Scan for the cell matching the given text and deliver its (X, Y) coordinate at center. 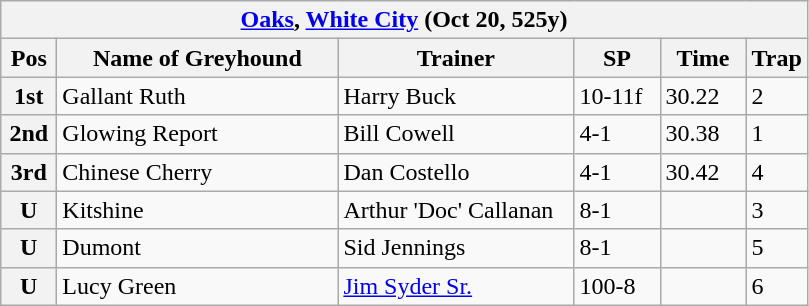
Time (703, 58)
6 (776, 286)
4 (776, 172)
Chinese Cherry (198, 172)
Arthur 'Doc' Callanan (456, 210)
2 (776, 96)
Trainer (456, 58)
3rd (29, 172)
30.22 (703, 96)
Harry Buck (456, 96)
Oaks, White City (Oct 20, 525y) (404, 20)
Name of Greyhound (198, 58)
Trap (776, 58)
3 (776, 210)
100-8 (617, 286)
Bill Cowell (456, 134)
30.38 (703, 134)
Dumont (198, 248)
1st (29, 96)
Lucy Green (198, 286)
Dan Costello (456, 172)
Kitshine (198, 210)
2nd (29, 134)
30.42 (703, 172)
Gallant Ruth (198, 96)
Sid Jennings (456, 248)
1 (776, 134)
Pos (29, 58)
5 (776, 248)
Jim Syder Sr. (456, 286)
Glowing Report (198, 134)
SP (617, 58)
10-11f (617, 96)
